Return [X, Y] of the center of cell containing provided text 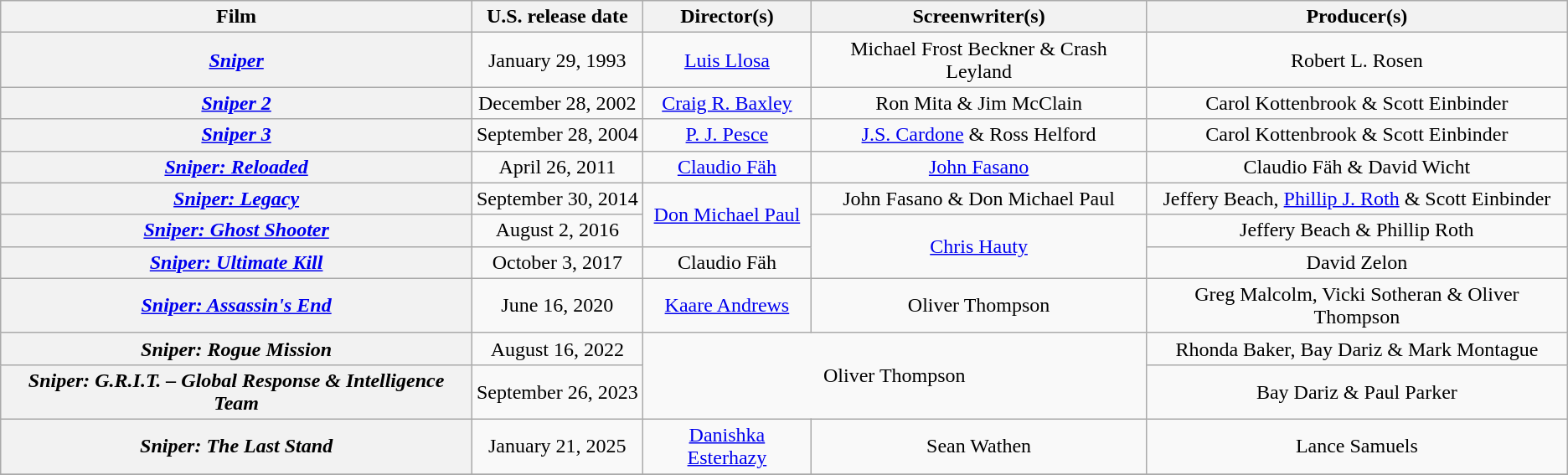
Sniper: The Last Stand [236, 446]
David Zelon [1357, 262]
Jeffery Beach, Phillip J. Roth & Scott Einbinder [1357, 199]
Chris Hauty [979, 246]
Director(s) [727, 17]
Ron Mita & Jim McClain [979, 103]
Claudio Fäh & David Wicht [1357, 167]
Greg Malcolm, Vicki Sotheran & Oliver Thompson [1357, 305]
Danishka Esterhazy [727, 446]
Sniper: Assassin's End [236, 305]
Bay Dariz & Paul Parker [1357, 392]
April 26, 2011 [557, 167]
Sean Wathen [979, 446]
December 28, 2002 [557, 103]
Kaare Andrews [727, 305]
Rhonda Baker, Bay Dariz & Mark Montague [1357, 349]
January 29, 1993 [557, 60]
Don Michael Paul [727, 214]
October 3, 2017 [557, 262]
Screenwriter(s) [979, 17]
Film [236, 17]
Sniper 3 [236, 135]
Sniper: Reloaded [236, 167]
Producer(s) [1357, 17]
Robert L. Rosen [1357, 60]
John Fasano & Don Michael Paul [979, 199]
September 26, 2023 [557, 392]
Luis Llosa [727, 60]
Sniper: Rogue Mission [236, 349]
J.S. Cardone & Ross Helford [979, 135]
Michael Frost Beckner & Crash Leyland [979, 60]
June 16, 2020 [557, 305]
September 28, 2004 [557, 135]
Sniper: G.R.I.T. – Global Response & Intelligence Team [236, 392]
John Fasano [979, 167]
P. J. Pesce [727, 135]
Craig R. Baxley [727, 103]
Sniper [236, 60]
August 2, 2016 [557, 230]
Sniper: Ghost Shooter [236, 230]
Lance Samuels [1357, 446]
Sniper 2 [236, 103]
U.S. release date [557, 17]
August 16, 2022 [557, 349]
Jeffery Beach & Phillip Roth [1357, 230]
September 30, 2014 [557, 199]
Sniper: Legacy [236, 199]
Sniper: Ultimate Kill [236, 262]
January 21, 2025 [557, 446]
